Scan for the cell matching the given text and deliver its [x, y] coordinate at center. 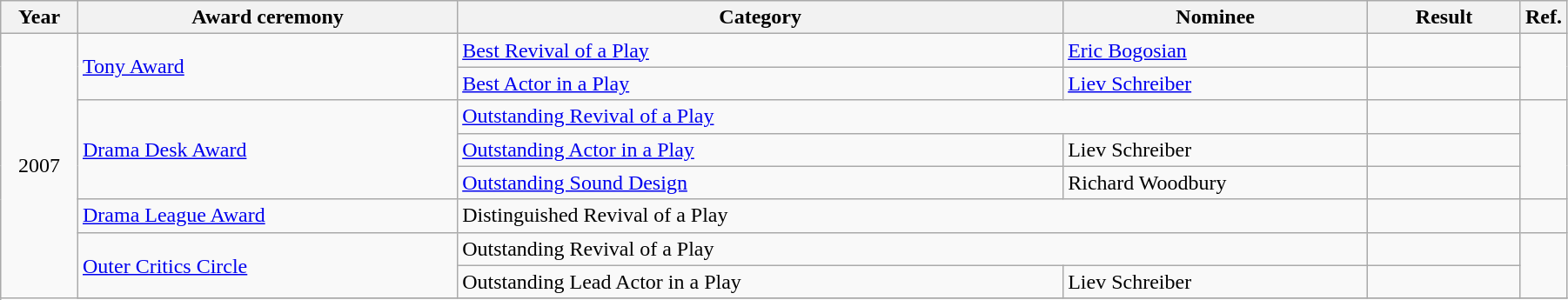
Eric Bogosian [1216, 50]
2007 [40, 166]
Best Revival of a Play [761, 50]
Nominee [1216, 17]
Richard Woodbury [1216, 183]
Outstanding Lead Actor in a Play [761, 282]
Award ceremony [267, 17]
Distinguished Revival of a Play [913, 216]
Category [761, 17]
Drama Desk Award [267, 150]
Outer Critics Circle [267, 265]
Year [40, 17]
Outstanding Actor in a Play [761, 150]
Drama League Award [267, 216]
Outstanding Sound Design [761, 183]
Result [1444, 17]
Best Actor in a Play [761, 83]
Ref. [1544, 17]
Tony Award [267, 67]
